Locate the cell with the specified text and output its (X, Y) center coordinate. 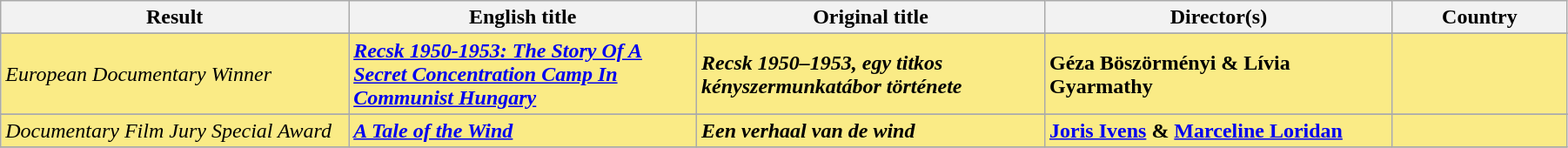
Result (175, 17)
Een verhaal van de wind (871, 131)
A Tale of the Wind (523, 131)
Country (1479, 17)
European Documentary Winner (175, 74)
Recsk 1950–1953, egy titkos kényszermunkatábor története (871, 74)
Géza Böszörményi & Lívia Gyarmathy (1218, 74)
Joris Ivens & Marceline Loridan (1218, 131)
Recsk 1950-1953: The Story Of A Secret Concentration Camp In Communist Hungary (523, 74)
Original title (871, 17)
Director(s) (1218, 17)
Documentary Film Jury Special Award (175, 131)
English title (523, 17)
